Locate the cell with the specified text and output its (x, y) center coordinate. 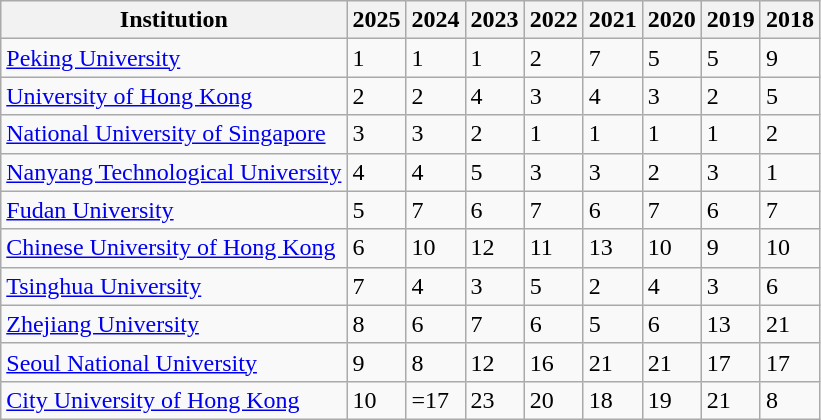
University of Hong Kong (174, 96)
2022 (554, 20)
Nanyang Technological University (174, 172)
Peking University (174, 58)
2024 (436, 20)
Fudan University (174, 210)
18 (612, 400)
11 (554, 248)
Tsinghua University (174, 286)
23 (494, 400)
Chinese University of Hong Kong (174, 248)
National University of Singapore (174, 134)
Institution (174, 20)
2019 (730, 20)
=17 (436, 400)
20 (554, 400)
16 (554, 362)
2021 (612, 20)
19 (672, 400)
2025 (376, 20)
2023 (494, 20)
City University of Hong Kong (174, 400)
2018 (790, 20)
Zhejiang University (174, 324)
2020 (672, 20)
Seoul National University (174, 362)
